From the cell containing the given text, extract its center point as [X, Y] coordinate. 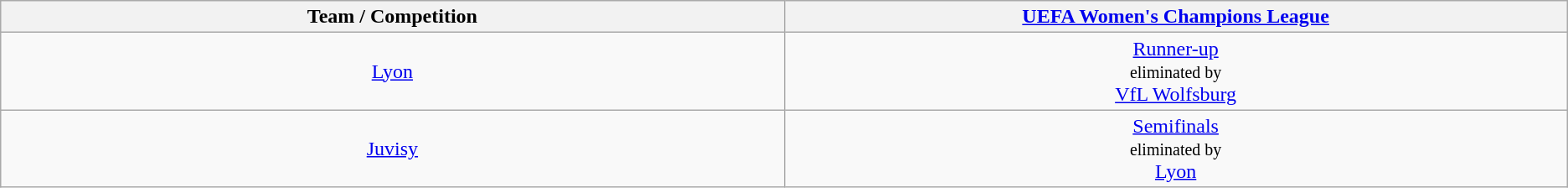
Semifinals eliminated by Lyon [1176, 149]
UEFA Women's Champions League [1176, 17]
Juvisy [392, 149]
Lyon [392, 71]
Runner-up eliminated by VfL Wolfsburg [1176, 71]
Team / Competition [392, 17]
